Provide the [x, y] coordinate of the cell's center where the given text is located.  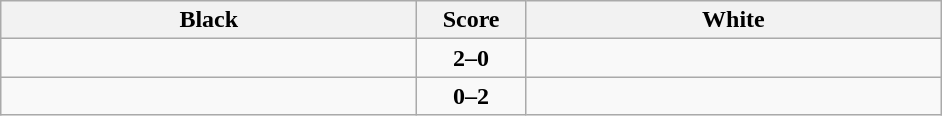
Score [472, 20]
White [733, 20]
0–2 [472, 96]
2–0 [472, 58]
Black [209, 20]
